Return (x, y) of the center of cell containing provided text 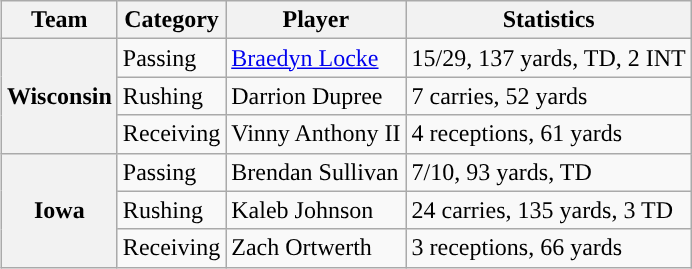
Statistics (548, 20)
Darrion Dupree (316, 96)
Vinny Anthony II (316, 134)
Zach Ortwerth (316, 248)
Braedyn Locke (316, 58)
Wisconsin (59, 96)
Category (171, 20)
3 receptions, 66 yards (548, 248)
15/29, 137 yards, TD, 2 INT (548, 58)
4 receptions, 61 yards (548, 134)
7 carries, 52 yards (548, 96)
Player (316, 20)
Iowa (59, 210)
Team (59, 20)
Brendan Sullivan (316, 172)
Kaleb Johnson (316, 210)
24 carries, 135 yards, 3 TD (548, 210)
7/10, 93 yards, TD (548, 172)
